Capture the cell that displays the provided text and extract its [X, Y] central coordinate. 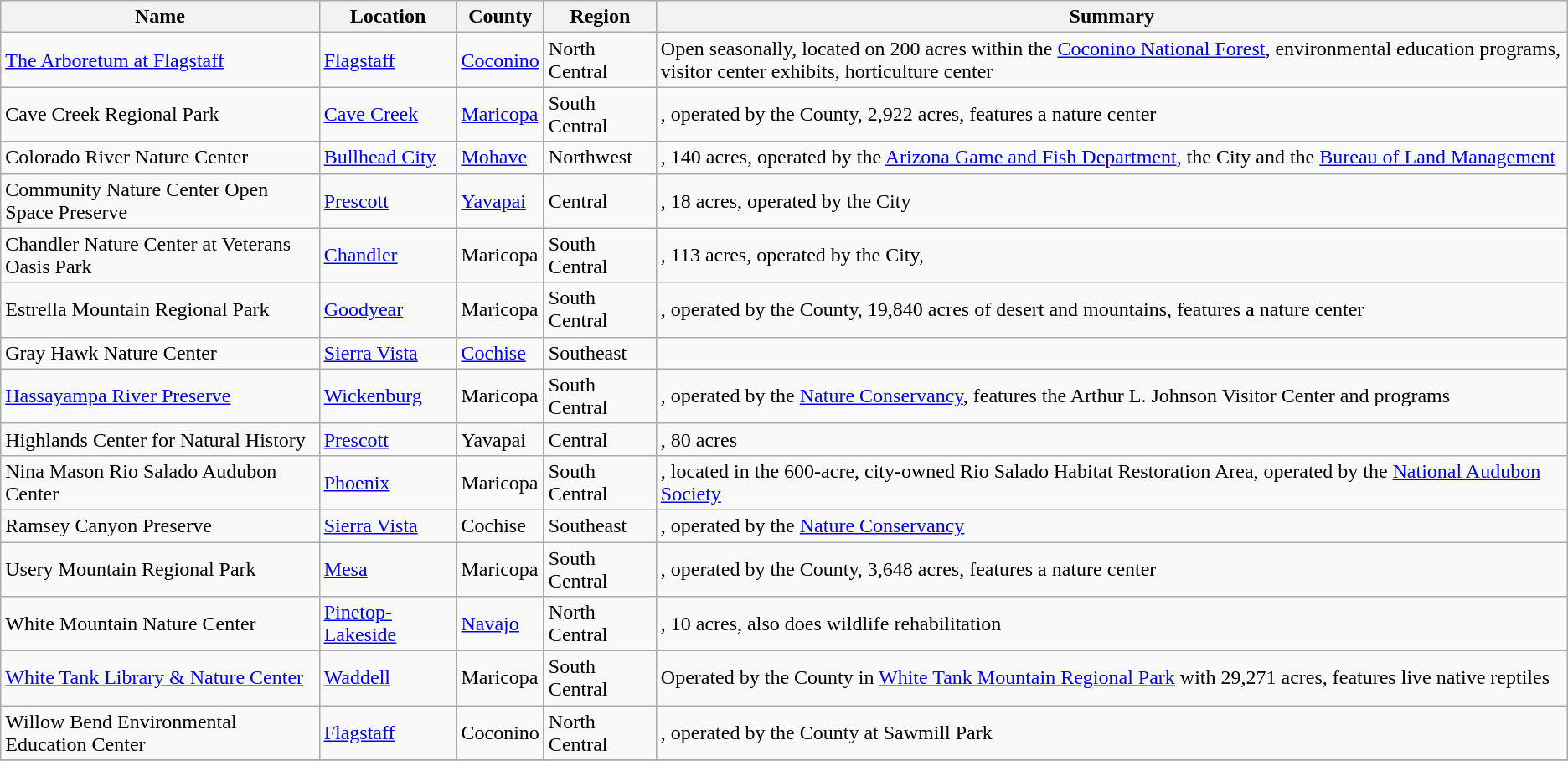
, operated by the County, 19,840 acres of desert and mountains, features a nature center [1112, 310]
Highlands Center for Natural History [160, 439]
Mesa [388, 568]
Operated by the County in White Tank Mountain Regional Park with 29,271 acres, features live native reptiles [1112, 679]
, 140 acres, operated by the Arizona Game and Fish Department, the City and the Bureau of Land Management [1112, 158]
Usery Mountain Regional Park [160, 568]
, operated by the County, 3,648 acres, features a nature center [1112, 568]
Navajo [500, 624]
Location [388, 17]
, 113 acres, operated by the City, [1112, 255]
Cave Creek [388, 114]
Pinetop-Lakeside [388, 624]
Region [600, 17]
Northwest [600, 158]
Wickenburg [388, 396]
Goodyear [388, 310]
, operated by the Nature Conservancy [1112, 525]
, operated by the Nature Conservancy, features the Arthur L. Johnson Visitor Center and programs [1112, 396]
Chandler Nature Center at Veterans Oasis Park [160, 255]
Hassayampa River Preserve [160, 396]
, located in the 600-acre, city-owned Rio Salado Habitat Restoration Area, operated by the National Audubon Society [1112, 483]
, 80 acres [1112, 439]
Chandler [388, 255]
Name [160, 17]
Nina Mason Rio Salado Audubon Center [160, 483]
Summary [1112, 17]
White Tank Library & Nature Center [160, 679]
Phoenix [388, 483]
The Arboretum at Flagstaff [160, 60]
Colorado River Nature Center [160, 158]
, 18 acres, operated by the City [1112, 201]
Willow Bend Environmental Education Center [160, 733]
Bullhead City [388, 158]
Cave Creek Regional Park [160, 114]
Mohave [500, 158]
, operated by the County, 2,922 acres, features a nature center [1112, 114]
, 10 acres, also does wildlife rehabilitation [1112, 624]
, operated by the County at Sawmill Park [1112, 733]
Waddell [388, 679]
Community Nature Center Open Space Preserve [160, 201]
Gray Hawk Nature Center [160, 353]
White Mountain Nature Center [160, 624]
Ramsey Canyon Preserve [160, 525]
County [500, 17]
Estrella Mountain Regional Park [160, 310]
